Detect which cell encompasses the target text, then output its (X, Y) center coordinate. 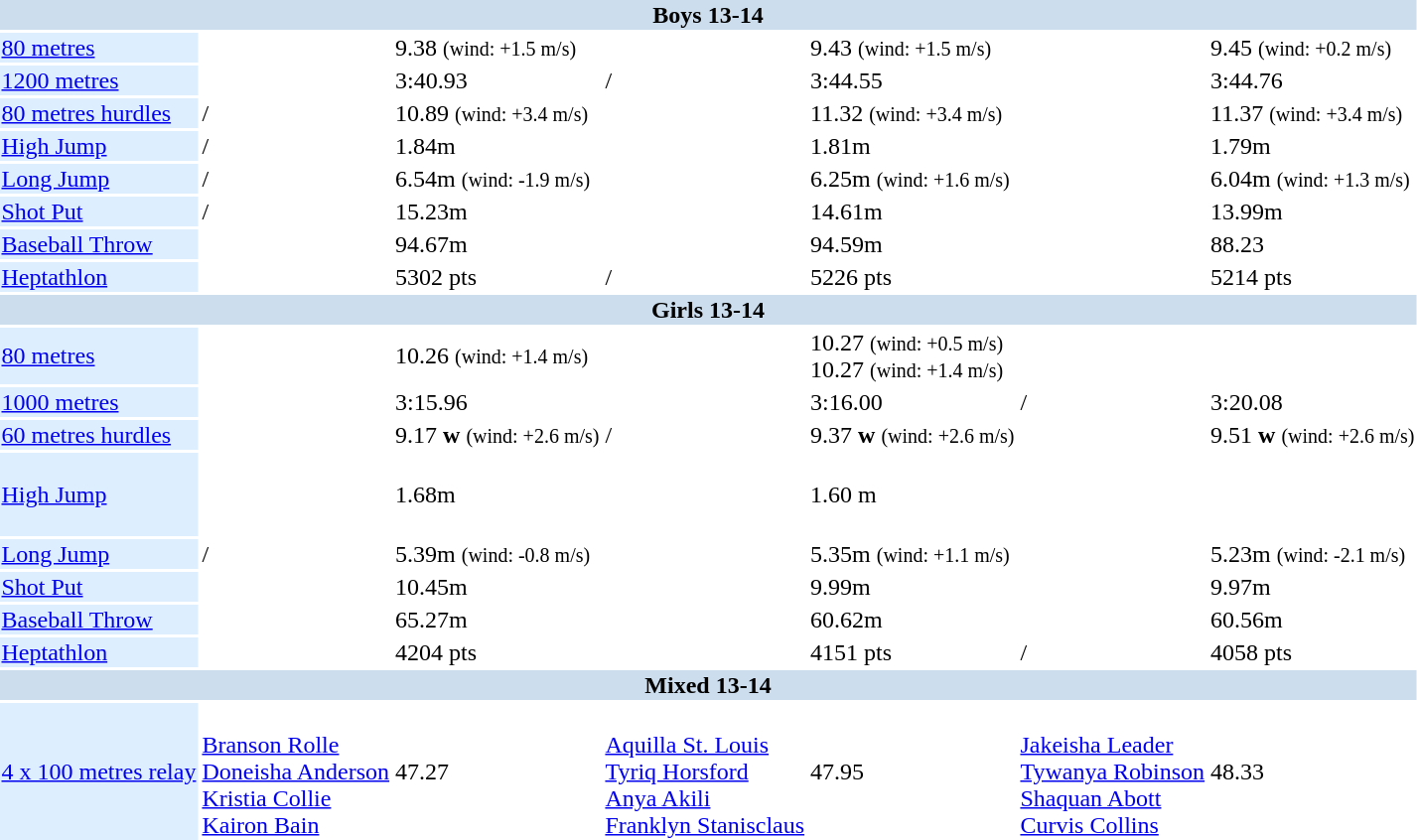
Aquilla St. Louis Tyriq Horsford Anya Akili Franklyn Stanisclaus (705, 771)
3:44.55 (913, 80)
94.67m (497, 244)
9.17 w (wind: +2.6 m/s) (497, 435)
13.99m (1313, 211)
6.25m (wind: +1.6 m/s) (913, 179)
5.23m (wind: -2.1 m/s) (1313, 554)
Girls 13-14 (708, 310)
94.59m (913, 244)
3:16.00 (913, 402)
5226 pts (913, 277)
1200 metres (99, 80)
Boys 13-14 (708, 15)
5.35m (wind: +1.1 m/s) (913, 554)
48.33 (1313, 771)
47.27 (497, 771)
9.99m (913, 587)
3:15.96 (497, 402)
47.95 (913, 771)
6.04m (wind: +1.3 m/s) (1313, 179)
5214 pts (1313, 277)
3:44.76 (1313, 80)
65.27m (497, 620)
Jakeisha Leader Tywanya Robinson Shaquan Abott Curvis Collins (1112, 771)
5.39m (wind: -0.8 m/s) (497, 554)
9.45 (wind: +0.2 m/s) (1313, 48)
1.60 m (913, 494)
3:20.08 (1313, 402)
60.62m (913, 620)
9.51 w (wind: +2.6 m/s) (1313, 435)
1.81m (913, 146)
10.27 (wind: +0.5 m/s) 10.27 (wind: +1.4 m/s) (913, 355)
6.54m (wind: -1.9 m/s) (497, 179)
Branson Rolle Doneisha Anderson Kristia Collie Kairon Bain (296, 771)
10.45m (497, 587)
15.23m (497, 211)
88.23 (1313, 244)
14.61m (913, 211)
60 metres hurdles (99, 435)
1.68m (497, 494)
4 x 100 metres relay (99, 771)
10.89 (wind: +3.4 m/s) (497, 113)
1.79m (1313, 146)
4058 pts (1313, 652)
3:40.93 (497, 80)
4151 pts (913, 652)
11.37 (wind: +3.4 m/s) (1313, 113)
4204 pts (497, 652)
9.37 w (wind: +2.6 m/s) (913, 435)
1000 metres (99, 402)
5302 pts (497, 277)
9.97m (1313, 587)
11.32 (wind: +3.4 m/s) (913, 113)
9.43 (wind: +1.5 m/s) (913, 48)
80 metres hurdles (99, 113)
60.56m (1313, 620)
Mixed 13-14 (708, 685)
1.84m (497, 146)
10.26 (wind: +1.4 m/s) (497, 355)
9.38 (wind: +1.5 m/s) (497, 48)
